Scan for the cell matching the given text and deliver its [x, y] coordinate at center. 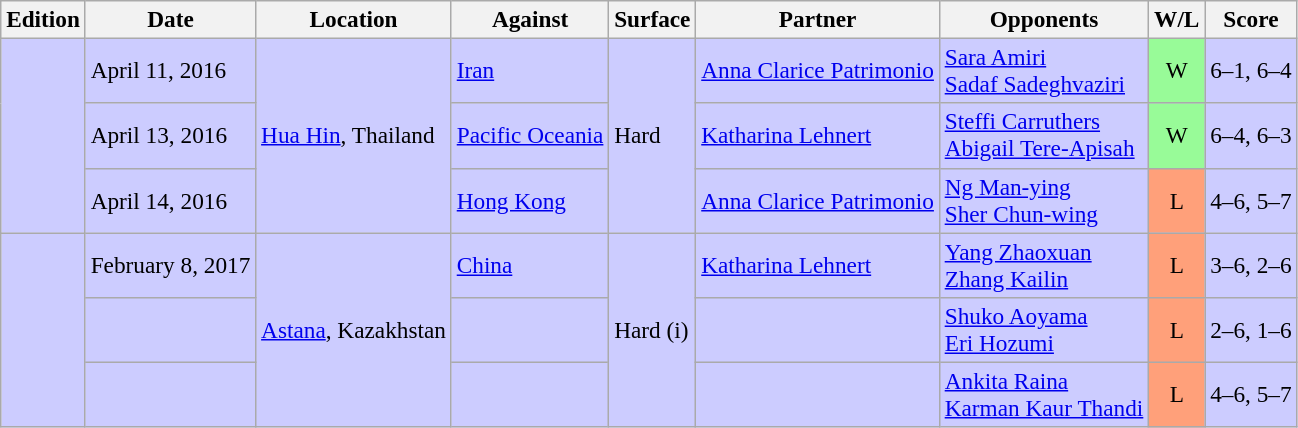
6–1, 6–4 [1251, 70]
Shuko Aoyama Eri Hozumi [1044, 330]
6–4, 6–3 [1251, 136]
Hong Kong [530, 200]
Hard (i) [652, 329]
Against [530, 19]
W/L [1177, 19]
Partner [818, 19]
Opponents [1044, 19]
Ankita Raina Karman Kaur Thandi [1044, 394]
February 8, 2017 [170, 264]
Location [354, 19]
Iran [530, 70]
Yang Zhaoxuan Zhang Kailin [1044, 264]
April 11, 2016 [170, 70]
Date [170, 19]
China [530, 264]
Ng Man-ying Sher Chun-wing [1044, 200]
Astana, Kazakhstan [354, 329]
Steffi Carruthers Abigail Tere-Apisah [1044, 136]
2–6, 1–6 [1251, 330]
April 13, 2016 [170, 136]
Edition [44, 19]
April 14, 2016 [170, 200]
Hard [652, 135]
Score [1251, 19]
3–6, 2–6 [1251, 264]
Surface [652, 19]
Hua Hin, Thailand [354, 135]
Sara Amiri Sadaf Sadeghvaziri [1044, 70]
Pacific Oceania [530, 136]
